For the text-containing cell, return its midpoint in [x, y] coordinate format. 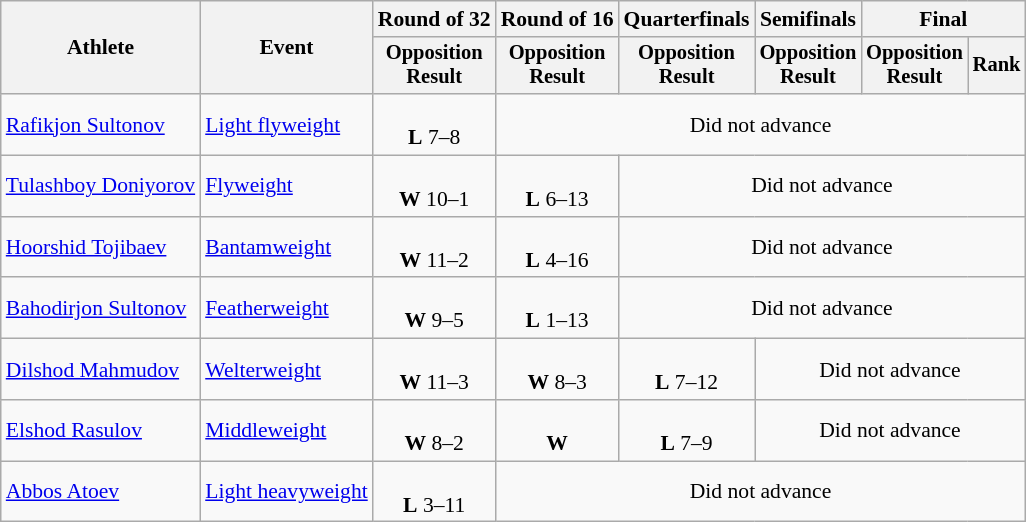
Event [286, 48]
Round of 16 [558, 19]
Semifinals [808, 19]
L 6–13 [558, 186]
Dilshod Mahmudov [100, 370]
Light heavyweight [286, 492]
Athlete [100, 48]
Welterweight [286, 370]
W 11–2 [434, 248]
Rank [997, 66]
W 8–2 [434, 430]
L 7–8 [434, 124]
W [558, 430]
W 8–3 [558, 370]
Middleweight [286, 430]
Bantamweight [286, 248]
Bahodirjon Sultonov [100, 308]
Flyweight [286, 186]
W 11–3 [434, 370]
W 9–5 [434, 308]
L 7–12 [687, 370]
Tulashboy Doniyorov [100, 186]
Abbos Atoev [100, 492]
Round of 32 [434, 19]
Hoorshid Tojibaev [100, 248]
Elshod Rasulov [100, 430]
Final [943, 19]
L 3–11 [434, 492]
L 1–13 [558, 308]
L 4–16 [558, 248]
L 7–9 [687, 430]
Light flyweight [286, 124]
W 10–1 [434, 186]
Featherweight [286, 308]
Quarterfinals [687, 19]
Rafikjon Sultonov [100, 124]
